Provide the (X, Y) coordinate of the cell's center where the given text is located.  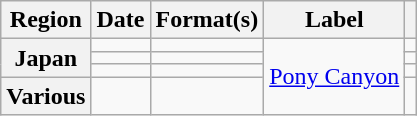
Pony Canyon (334, 77)
Format(s) (207, 20)
Region (46, 20)
Various (46, 96)
Date (120, 20)
Japan (46, 58)
Label (334, 20)
